Locate the cell with the specified text and output its [x, y] center coordinate. 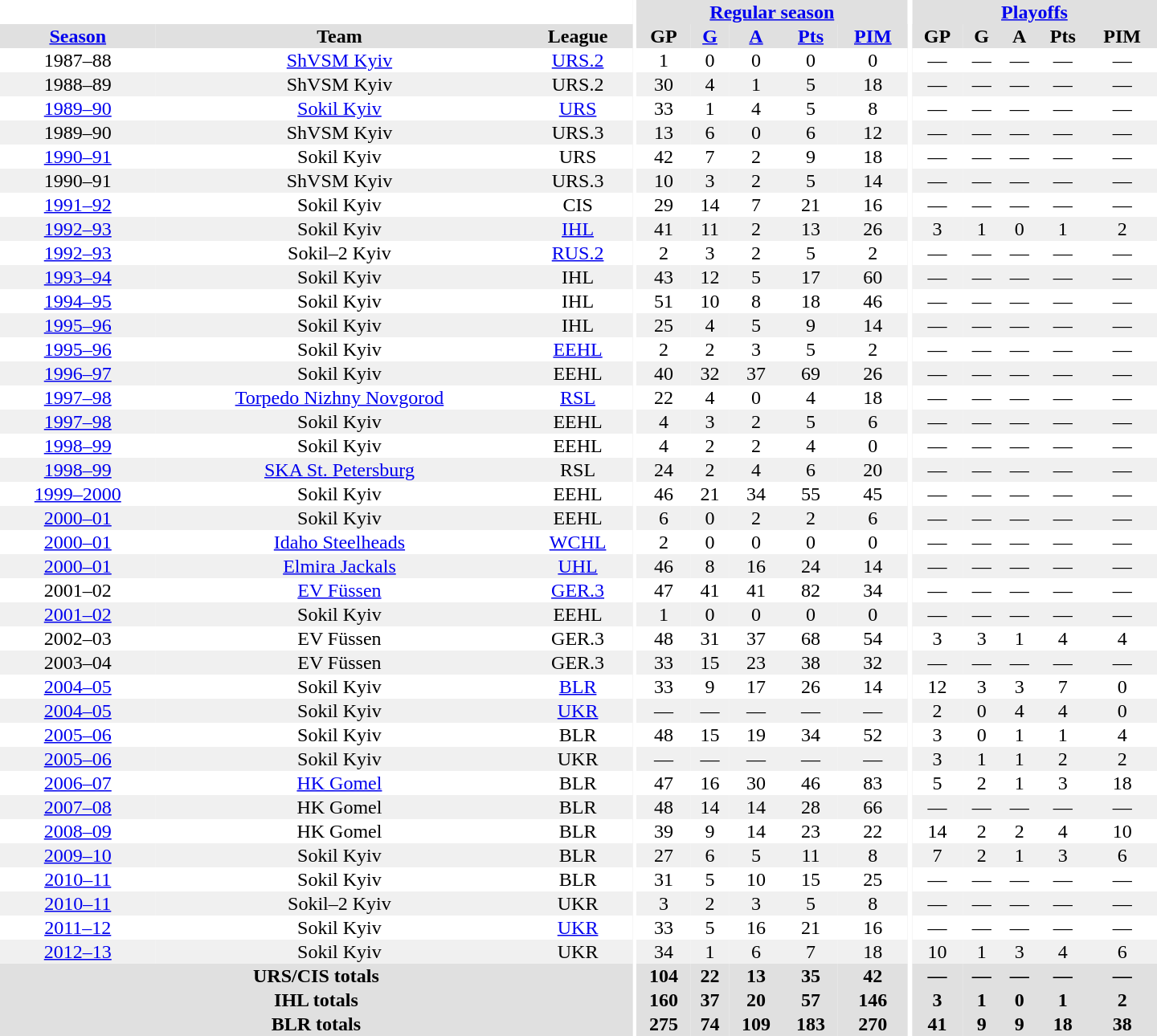
51 [664, 301]
WCHL [577, 542]
1999–2000 [78, 494]
IHL totals [317, 1000]
2007–08 [78, 807]
146 [873, 1000]
2003–04 [78, 663]
275 [664, 1024]
82 [811, 590]
39 [664, 831]
1991–92 [78, 205]
BLR totals [317, 1024]
1993–94 [78, 277]
Elmira Jackals [340, 566]
45 [873, 494]
1987–88 [78, 60]
57 [811, 1000]
SKA St. Petersburg [340, 470]
69 [811, 373]
Regular season [772, 12]
104 [664, 976]
55 [811, 494]
2009–10 [78, 855]
2012–13 [78, 952]
URS/CIS totals [317, 976]
27 [664, 855]
2006–07 [78, 783]
109 [756, 1024]
1994–95 [78, 301]
League [577, 36]
83 [873, 783]
2008–09 [78, 831]
35 [811, 976]
Playoffs [1035, 12]
74 [710, 1024]
43 [664, 277]
CIS [577, 205]
Torpedo Nizhny Novgorod [340, 398]
Season [78, 36]
160 [664, 1000]
66 [873, 807]
2011–12 [78, 928]
40 [664, 373]
54 [873, 638]
1988–89 [78, 84]
52 [873, 735]
2002–03 [78, 638]
60 [873, 277]
Idaho Steelheads [340, 542]
270 [873, 1024]
Team [340, 36]
183 [811, 1024]
29 [664, 205]
28 [811, 807]
UHL [577, 566]
68 [811, 638]
19 [756, 735]
RUS.2 [577, 253]
1996–97 [78, 373]
